From the cell containing the given text, extract its center point as [x, y] coordinate. 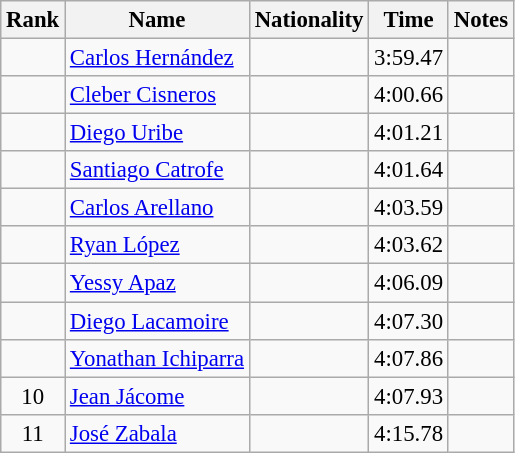
4:01.64 [409, 170]
10 [33, 396]
4:06.09 [409, 283]
Rank [33, 20]
Notes [480, 20]
Diego Uribe [158, 133]
Name [158, 20]
4:03.59 [409, 208]
Yessy Apaz [158, 283]
4:03.62 [409, 245]
Yonathan Ichiparra [158, 358]
Diego Lacamoire [158, 321]
4:01.21 [409, 133]
4:07.30 [409, 321]
Time [409, 20]
Nationality [308, 20]
Carlos Arellano [158, 208]
3:59.47 [409, 58]
Santiago Catrofe [158, 170]
Jean Jácome [158, 396]
4:07.86 [409, 358]
4:15.78 [409, 433]
Cleber Cisneros [158, 95]
Carlos Hernández [158, 58]
11 [33, 433]
4:07.93 [409, 396]
José Zabala [158, 433]
Ryan López [158, 245]
4:00.66 [409, 95]
